Locate the cell with the specified text and output its (X, Y) center coordinate. 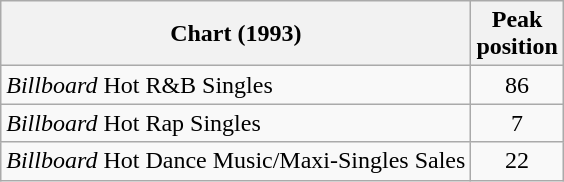
Chart (1993) (236, 34)
7 (517, 123)
Peakposition (517, 34)
Billboard Hot R&B Singles (236, 85)
Billboard Hot Dance Music/Maxi-Singles Sales (236, 161)
Billboard Hot Rap Singles (236, 123)
86 (517, 85)
22 (517, 161)
